Find where the given text appears and provide that cell's center as [X, Y] coordinate. 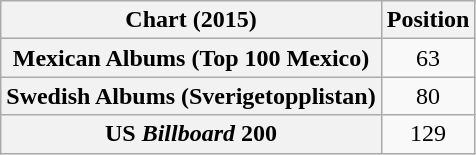
Chart (2015) [191, 20]
129 [428, 134]
US Billboard 200 [191, 134]
63 [428, 58]
Swedish Albums (Sverigetopplistan) [191, 96]
Mexican Albums (Top 100 Mexico) [191, 58]
80 [428, 96]
Position [428, 20]
